Scan for the cell matching the given text and deliver its [x, y] coordinate at center. 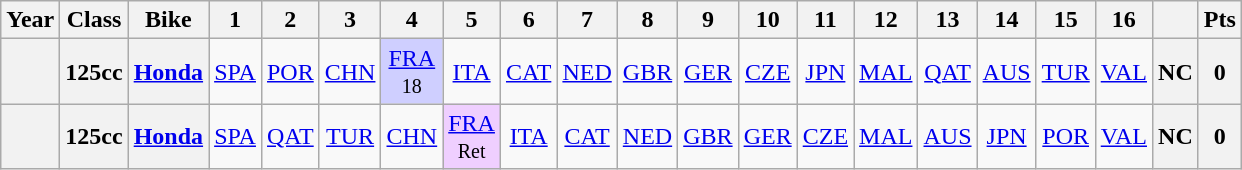
Pts [1220, 20]
Year [30, 20]
10 [768, 20]
Class [94, 20]
8 [647, 20]
5 [472, 20]
13 [948, 20]
FRARet [472, 136]
12 [886, 20]
FRA18 [412, 72]
1 [236, 20]
14 [1006, 20]
2 [290, 20]
4 [412, 20]
7 [587, 20]
15 [1066, 20]
6 [528, 20]
3 [350, 20]
Bike [168, 20]
9 [708, 20]
11 [825, 20]
16 [1124, 20]
